Detect which cell encompasses the target text, then output its [X, Y] center coordinate. 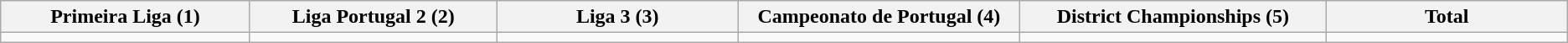
Campeonato de Portugal (4) [879, 17]
District Championships (5) [1173, 17]
Liga Portugal 2 (2) [374, 17]
Primeira Liga (1) [126, 17]
Liga 3 (3) [617, 17]
Total [1447, 17]
